Scan for the cell matching the given text and deliver its [X, Y] coordinate at center. 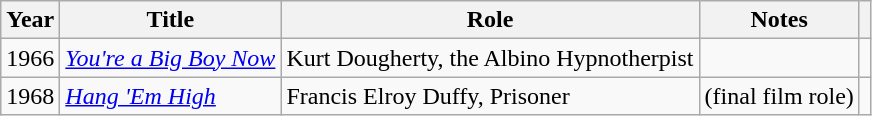
You're a Big Boy Now [170, 58]
Role [490, 20]
(final film role) [779, 96]
Kurt Dougherty, the Albino Hypnotherpist [490, 58]
Year [30, 20]
Hang 'Em High [170, 96]
1966 [30, 58]
1968 [30, 96]
Notes [779, 20]
Title [170, 20]
Francis Elroy Duffy, Prisoner [490, 96]
